Find where the given text appears and provide that cell's center as (x, y) coordinate. 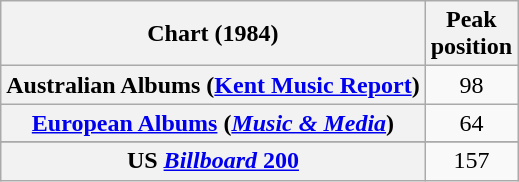
Australian Albums (Kent Music Report) (213, 85)
157 (471, 161)
Chart (1984) (213, 34)
European Albums (Music & Media) (213, 123)
Peakposition (471, 34)
98 (471, 85)
US Billboard 200 (213, 161)
64 (471, 123)
